Return the [x, y] coordinate for the center point of the cell that contains the specified text.  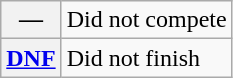
DNF [31, 58]
Did not compete [146, 20]
Did not finish [146, 58]
— [31, 20]
